Identify which cell holds the provided text, then report its [x, y] central coordinate. 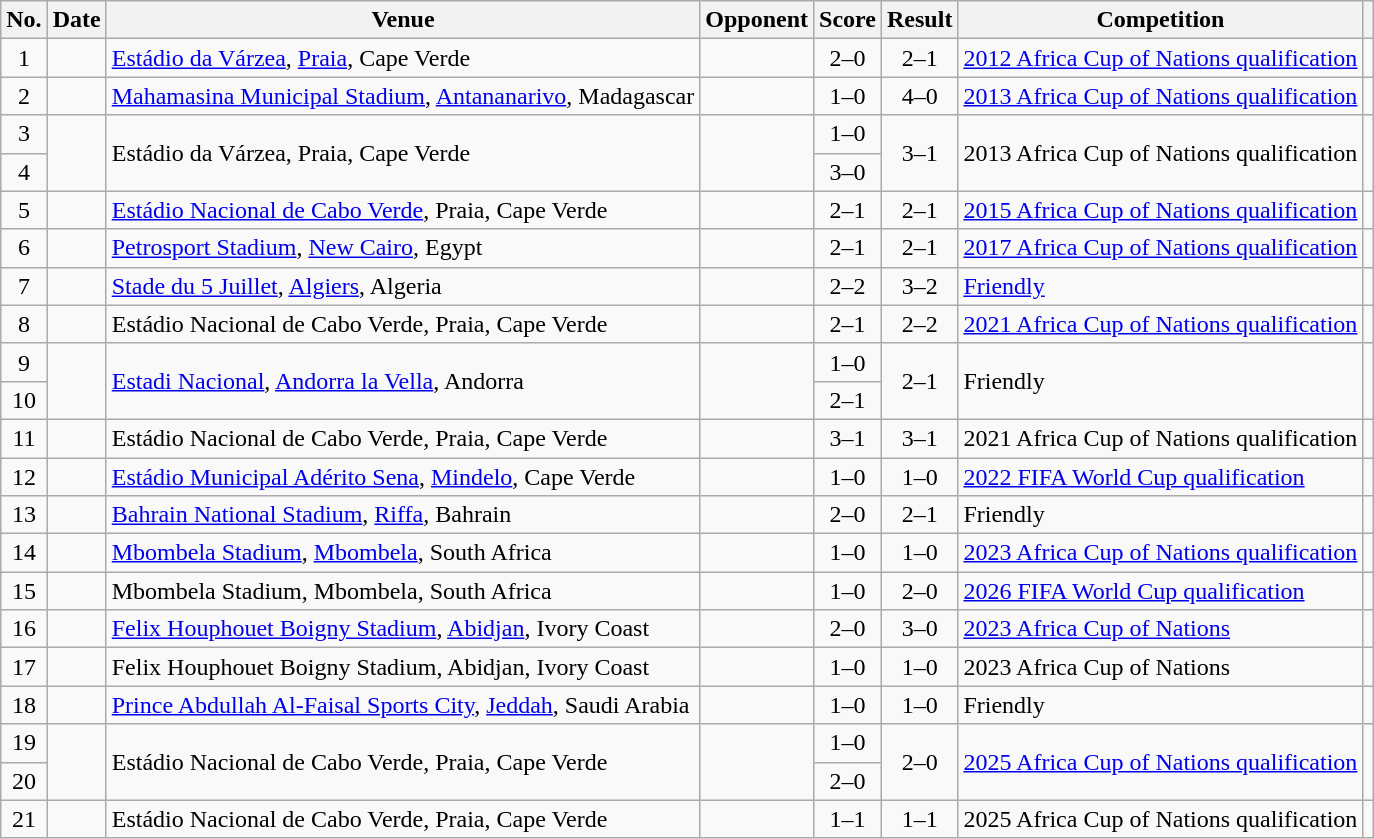
Mahamasina Municipal Stadium, Antananarivo, Madagascar [403, 96]
3–2 [920, 286]
Opponent [757, 20]
8 [24, 324]
14 [24, 553]
21 [24, 819]
13 [24, 515]
3 [24, 134]
Estádio Municipal Adérito Sena, Mindelo, Cape Verde [403, 477]
15 [24, 591]
Estadi Nacional, Andorra la Vella, Andorra [403, 381]
Result [920, 20]
2017 Africa Cup of Nations qualification [1160, 248]
Competition [1160, 20]
5 [24, 210]
20 [24, 781]
Prince Abdullah Al-Faisal Sports City, Jeddah, Saudi Arabia [403, 705]
19 [24, 743]
7 [24, 286]
2 [24, 96]
16 [24, 629]
11 [24, 438]
2012 Africa Cup of Nations qualification [1160, 58]
4 [24, 172]
4–0 [920, 96]
2023 Africa Cup of Nations qualification [1160, 553]
Petrosport Stadium, New Cairo, Egypt [403, 248]
2026 FIFA World Cup qualification [1160, 591]
Stade du 5 Juillet, Algiers, Algeria [403, 286]
2015 Africa Cup of Nations qualification [1160, 210]
2022 FIFA World Cup qualification [1160, 477]
18 [24, 705]
Venue [403, 20]
Bahrain National Stadium, Riffa, Bahrain [403, 515]
12 [24, 477]
10 [24, 400]
No. [24, 20]
9 [24, 362]
17 [24, 667]
6 [24, 248]
Date [76, 20]
Score [848, 20]
1 [24, 58]
